Extract the [x, y] coordinate from the center of the cell holding the provided text.  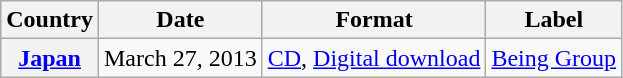
Label [554, 20]
Japan [50, 58]
Date [180, 20]
Format [374, 20]
Being Group [554, 58]
CD, Digital download [374, 58]
March 27, 2013 [180, 58]
Country [50, 20]
